For the text-containing cell, return its midpoint in (x, y) coordinate format. 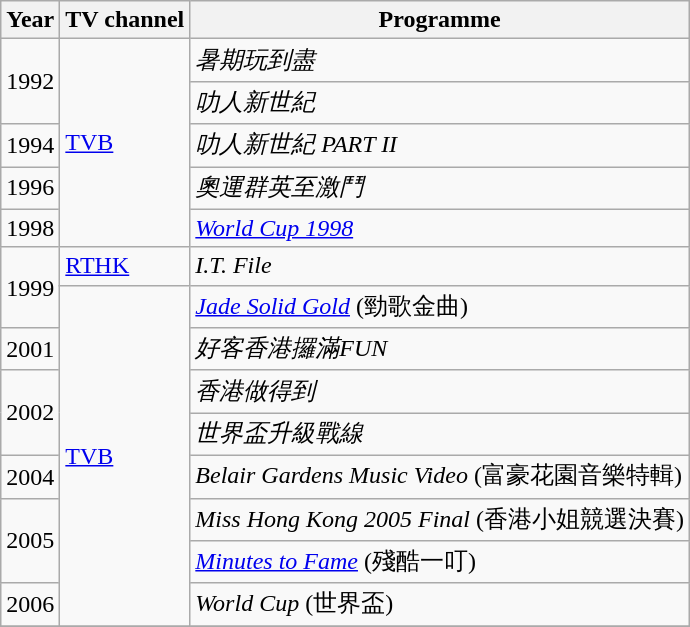
1996 (30, 188)
2006 (30, 604)
叻人新世紀 PART II (440, 146)
1992 (30, 82)
香港做得到 (440, 392)
World Cup (世界盃) (440, 604)
2004 (30, 476)
2002 (30, 412)
好客香港攞滿FUN (440, 350)
叻人新世紀 (440, 102)
1998 (30, 228)
Miss Hong Kong 2005 Final (香港小姐競選決賽) (440, 520)
1994 (30, 146)
奧運群英至激鬥 (440, 188)
1999 (30, 288)
TV channel (125, 20)
暑期玩到盡 (440, 60)
Belair Gardens Music Video (富豪花園音樂特輯) (440, 476)
2005 (30, 540)
世界盃升級戰線 (440, 434)
Jade Solid Gold (勁歌金曲) (440, 306)
Minutes to Fame (殘酷一叮) (440, 562)
World Cup 1998 (440, 228)
RTHK (125, 266)
Programme (440, 20)
I.T. File (440, 266)
Year (30, 20)
2001 (30, 350)
